Identify which cell holds the provided text, then report its [x, y] central coordinate. 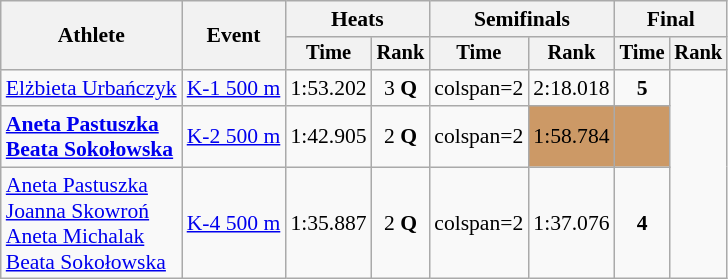
Athlete [92, 36]
2:18.018 [571, 88]
Final [671, 19]
K-1 500 m [234, 88]
Semifinals [522, 19]
Aneta Pastuszka Joanna SkowrońAneta MichalakBeata Sokołowska [92, 223]
3 Q [401, 88]
Elżbieta Urbańczyk [92, 88]
4 [642, 223]
5 [642, 88]
1:35.887 [328, 223]
1:58.784 [571, 136]
1:42.905 [328, 136]
K-2 500 m [234, 136]
K-4 500 m [234, 223]
Heats [357, 19]
1:53.202 [328, 88]
Aneta PastuszkaBeata Sokołowska [92, 136]
Event [234, 36]
1:37.076 [571, 223]
